Pinpoint the cell where the given text exists, returning its [X, Y] midpoint coordinate. 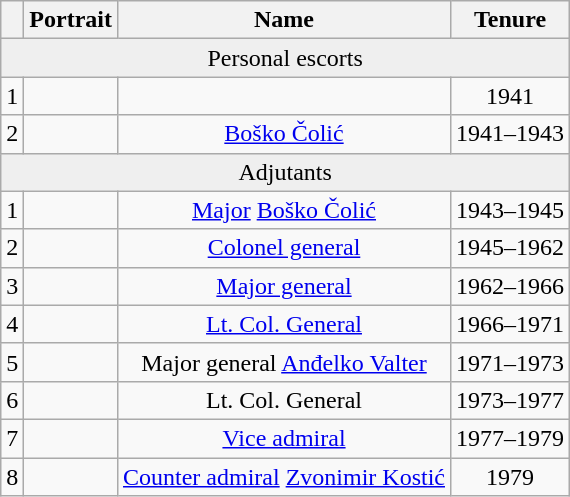
1973–1977 [510, 400]
Boško Čolić [284, 134]
Adjutants [286, 172]
Colonel general [284, 248]
Counter admiral Zvonimir Kostić [284, 477]
7 [12, 438]
Personal escorts [286, 58]
Vice admiral [284, 438]
1941 [510, 96]
1971–1973 [510, 362]
Name [284, 20]
1962–1966 [510, 286]
Major Boško Čolić [284, 210]
3 [12, 286]
Major general [284, 286]
1941–1943 [510, 134]
5 [12, 362]
4 [12, 324]
1977–1979 [510, 438]
Tenure [510, 20]
1945–1962 [510, 248]
Portrait [71, 20]
8 [12, 477]
Major general Anđelko Valter [284, 362]
1943–1945 [510, 210]
1979 [510, 477]
1966–1971 [510, 324]
6 [12, 400]
